Scan for the cell matching the given text and deliver its [x, y] coordinate at center. 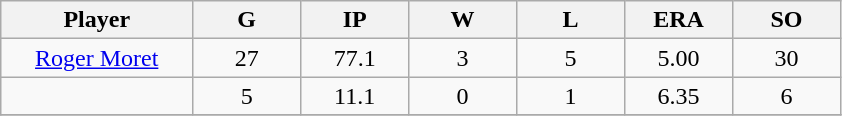
30 [786, 58]
77.1 [355, 58]
3 [463, 58]
L [571, 20]
W [463, 20]
ERA [679, 20]
G [247, 20]
11.1 [355, 96]
27 [247, 58]
6.35 [679, 96]
Player [97, 20]
0 [463, 96]
Roger Moret [97, 58]
6 [786, 96]
5.00 [679, 58]
IP [355, 20]
SO [786, 20]
1 [571, 96]
